Determine the (X, Y) coordinate at the center of the cell enclosing the given text.  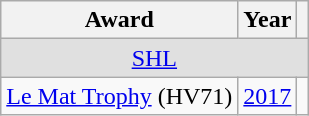
Year (268, 20)
Le Mat Trophy (HV71) (120, 96)
SHL (154, 58)
Award (120, 20)
2017 (268, 96)
